From the cell containing the given text, extract its center point as [X, Y] coordinate. 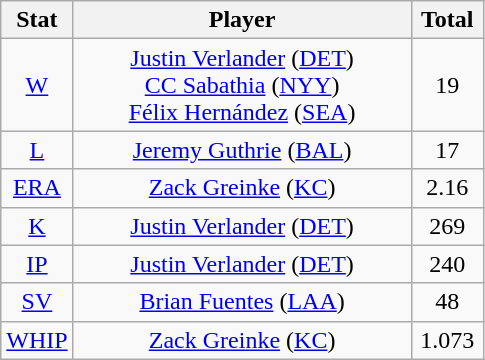
2.16 [447, 188]
19 [447, 85]
Total [447, 20]
48 [447, 302]
L [37, 150]
W [37, 85]
Brian Fuentes (LAA) [242, 302]
WHIP [37, 340]
Player [242, 20]
17 [447, 150]
Jeremy Guthrie (BAL) [242, 150]
1.073 [447, 340]
IP [37, 264]
Justin Verlander (DET)CC Sabathia (NYY)Félix Hernández (SEA) [242, 85]
SV [37, 302]
K [37, 226]
ERA [37, 188]
269 [447, 226]
Stat [37, 20]
240 [447, 264]
